Scan for the cell matching the given text and deliver its (x, y) coordinate at center. 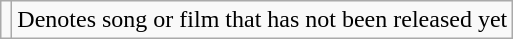
Denotes song or film that has not been released yet (262, 20)
